Detect which cell encompasses the target text, then output its [X, Y] center coordinate. 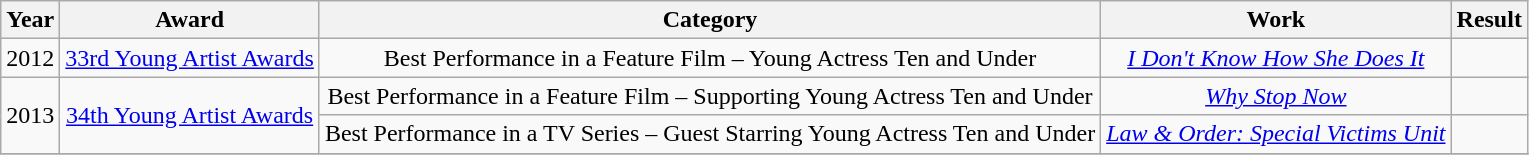
Result [1489, 20]
Award [190, 20]
2013 [30, 115]
Best Performance in a Feature Film – Young Actress Ten and Under [710, 58]
Law & Order: Special Victims Unit [1276, 134]
Best Performance in a TV Series – Guest Starring Young Actress Ten and Under [710, 134]
Best Performance in a Feature Film – Supporting Young Actress Ten and Under [710, 96]
2012 [30, 58]
I Don't Know How She Does It [1276, 58]
33rd Young Artist Awards [190, 58]
Category [710, 20]
34th Young Artist Awards [190, 115]
Why Stop Now [1276, 96]
Work [1276, 20]
Year [30, 20]
